Pinpoint the cell where the given text exists, returning its (x, y) midpoint coordinate. 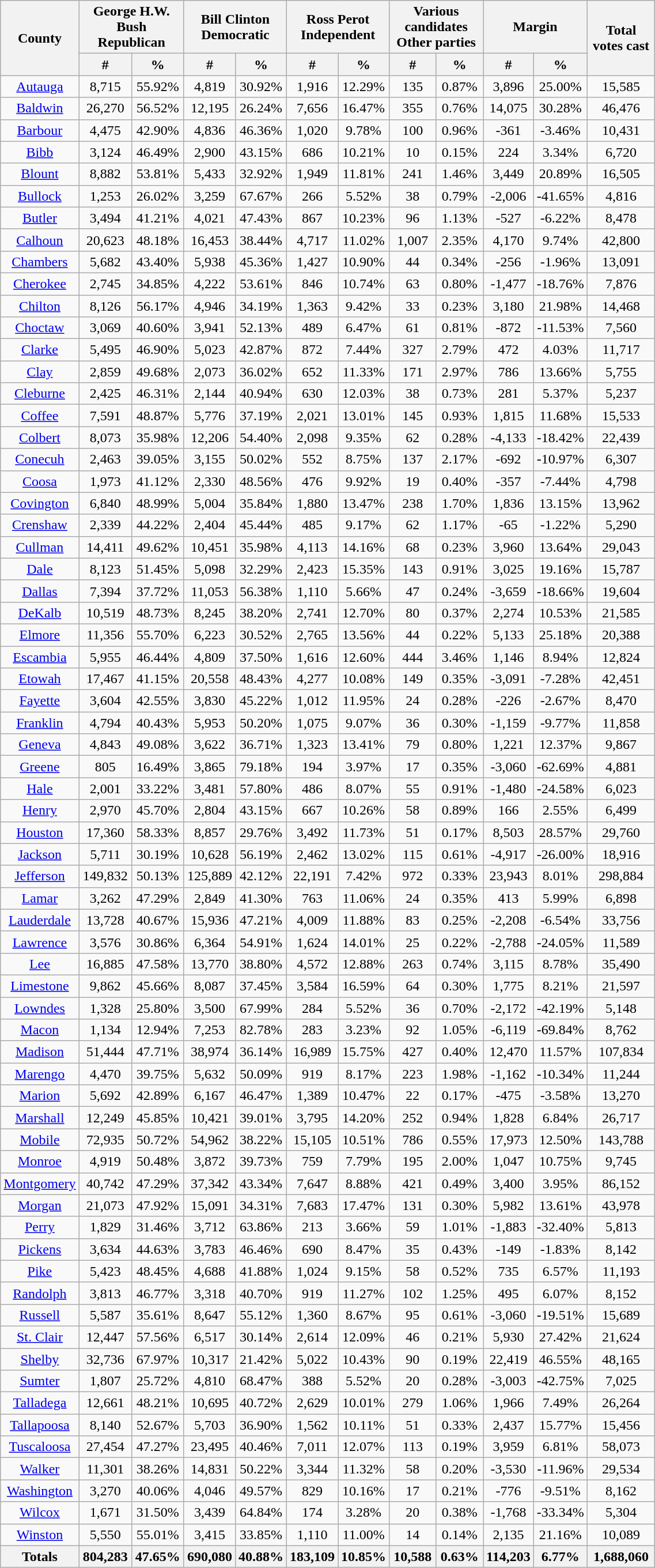
Lauderdale (40, 920)
40.46% (260, 1447)
804,283 (105, 1556)
11,053 (210, 591)
46,476 (621, 108)
11.06% (364, 898)
26,264 (621, 1403)
8,245 (210, 613)
10.75% (560, 1162)
12.29% (364, 86)
82.78% (260, 1030)
21,624 (621, 1337)
9.07% (364, 723)
3,872 (210, 1162)
-1,159 (509, 723)
14,831 (210, 1469)
2,849 (210, 898)
35 (412, 1249)
9.35% (364, 438)
48.99% (158, 503)
0.70% (460, 1008)
213 (312, 1227)
0.87% (460, 86)
Clay (40, 372)
171 (412, 372)
St. Clair (40, 1337)
1,688,060 (621, 1556)
10,628 (210, 854)
3,262 (105, 898)
53.81% (158, 174)
46.44% (158, 657)
12,824 (621, 657)
11,356 (105, 635)
1.13% (460, 218)
Houston (40, 832)
13.61% (560, 1205)
-226 (509, 701)
867 (312, 218)
30.28% (560, 108)
5,022 (312, 1359)
-692 (509, 459)
Various candidatesOther parties (437, 27)
Macon (40, 1030)
20,623 (105, 240)
0.52% (460, 1271)
Talladega (40, 1403)
5,692 (105, 1096)
5,237 (621, 394)
9.78% (364, 130)
8,882 (105, 174)
41.21% (158, 218)
630 (312, 394)
421 (412, 1183)
6,840 (105, 503)
1,363 (312, 306)
735 (509, 1271)
-9.51% (560, 1491)
11.57% (560, 1052)
Tuscaloosa (40, 1447)
223 (412, 1074)
Marengo (40, 1074)
1,966 (509, 1403)
10.16% (364, 1491)
14,075 (509, 108)
3,634 (105, 1249)
29,760 (621, 832)
4,819 (210, 86)
16,453 (210, 240)
38.20% (260, 613)
George H.W. BushRepublican (131, 27)
11,717 (621, 350)
3.66% (364, 1227)
3,622 (210, 745)
-6.54% (560, 920)
-149 (509, 1249)
90 (412, 1359)
30.52% (260, 635)
7,560 (621, 328)
107,834 (621, 1052)
7,394 (105, 591)
8,478 (621, 218)
3,180 (509, 306)
22,419 (509, 1359)
Cullman (40, 547)
8,126 (105, 306)
-62.69% (560, 767)
0.38% (460, 1513)
1,323 (312, 745)
-1,477 (509, 284)
54,962 (210, 1140)
67.67% (260, 196)
1,829 (105, 1227)
1.17% (460, 525)
5,290 (621, 525)
13,091 (621, 262)
47.65% (158, 1556)
1,007 (412, 240)
45.70% (158, 811)
92 (412, 1030)
16,989 (312, 1052)
143,788 (621, 1140)
25.00% (560, 86)
3,492 (312, 832)
11.32% (364, 1469)
2,614 (312, 1337)
46.46% (260, 1249)
4,836 (210, 130)
0.79% (460, 196)
1,146 (509, 657)
2,804 (210, 811)
48,165 (621, 1359)
13.15% (560, 503)
34.19% (260, 306)
3,115 (509, 964)
40.60% (158, 328)
48.87% (158, 416)
4,113 (312, 547)
6,023 (621, 789)
40.06% (158, 1491)
46.77% (158, 1293)
42.89% (158, 1096)
10.21% (364, 152)
22,439 (621, 438)
50.20% (260, 723)
7.79% (364, 1162)
-2,172 (509, 1008)
15.35% (364, 569)
19.16% (560, 569)
-18.76% (560, 284)
3,259 (210, 196)
1.25% (460, 1293)
-10.34% (560, 1074)
11.81% (364, 174)
15,091 (210, 1205)
County (40, 38)
50.13% (158, 876)
5,004 (210, 503)
8,470 (621, 701)
Calhoun (40, 240)
27.42% (560, 1337)
59 (412, 1227)
4,475 (105, 130)
Choctaw (40, 328)
3.23% (364, 1030)
16.59% (364, 986)
1,949 (312, 174)
12.50% (560, 1140)
-7.44% (560, 481)
25.80% (158, 1008)
50.48% (158, 1162)
5,703 (210, 1425)
0.74% (460, 964)
2,765 (312, 635)
2,745 (105, 284)
7.42% (364, 876)
47 (412, 591)
54.40% (260, 438)
3,813 (105, 1293)
15,936 (210, 920)
-4,133 (509, 438)
32,736 (105, 1359)
79 (412, 745)
2,859 (105, 372)
-1,162 (509, 1074)
23,943 (509, 876)
-42.19% (560, 1008)
1,047 (509, 1162)
25 (412, 942)
6.84% (560, 1118)
64 (412, 986)
3,449 (509, 174)
48.21% (158, 1403)
12.07% (364, 1447)
48.56% (260, 481)
14 (412, 1535)
29.76% (260, 832)
21,585 (621, 613)
39.73% (260, 1162)
36.90% (260, 1425)
6,898 (621, 898)
26.02% (158, 196)
79.18% (260, 767)
0.96% (460, 130)
3,960 (509, 547)
46.31% (158, 394)
8,503 (509, 832)
36.14% (260, 1052)
Margin (536, 27)
DeKalb (40, 613)
Dallas (40, 591)
489 (312, 328)
9.92% (364, 481)
Dale (40, 569)
Colbert (40, 438)
8.94% (560, 657)
10,317 (210, 1359)
15,689 (621, 1315)
44.22% (158, 525)
40.88% (260, 1556)
13.66% (560, 372)
15.77% (560, 1425)
1,075 (312, 723)
48.18% (158, 240)
14,411 (105, 547)
Bullock (40, 196)
9.42% (364, 306)
3.28% (364, 1513)
Conecuh (40, 459)
80 (412, 613)
5,304 (621, 1513)
12,206 (210, 438)
64.84% (260, 1513)
1,973 (105, 481)
486 (312, 789)
Baldwin (40, 108)
2.17% (460, 459)
3,941 (210, 328)
14,468 (621, 306)
Total votes cast (621, 38)
2.97% (460, 372)
113 (412, 1447)
3,415 (210, 1535)
68.47% (260, 1381)
4,277 (312, 679)
-776 (509, 1491)
37.45% (260, 986)
Jefferson (40, 876)
-19.51% (560, 1315)
10.11% (364, 1425)
6,223 (210, 635)
252 (412, 1118)
0.24% (460, 591)
1,880 (312, 503)
Butler (40, 218)
35.61% (158, 1315)
472 (509, 350)
15,585 (621, 86)
5.99% (560, 898)
17.47% (364, 1205)
2,404 (210, 525)
1,828 (509, 1118)
Marion (40, 1096)
-18.42% (560, 438)
11.73% (364, 832)
1,775 (509, 986)
-3.46% (560, 130)
39.05% (158, 459)
11.68% (560, 416)
5.66% (364, 591)
Etowah (40, 679)
-9.77% (560, 723)
829 (312, 1491)
15,533 (621, 416)
6,517 (210, 1337)
115 (412, 854)
4,717 (312, 240)
-2.67% (560, 701)
13,270 (621, 1096)
485 (312, 525)
281 (509, 394)
6.47% (364, 328)
-26.00% (560, 854)
46.90% (158, 350)
-11.96% (560, 1469)
690 (312, 1249)
4,798 (621, 481)
2.00% (460, 1162)
11,244 (621, 1074)
1,616 (312, 657)
31.50% (158, 1513)
145 (412, 416)
283 (312, 1030)
Cleburne (40, 394)
166 (509, 811)
16.47% (364, 108)
Clarke (40, 350)
17,973 (509, 1140)
7,025 (621, 1381)
-6.22% (560, 218)
1,221 (509, 745)
5,423 (105, 1271)
2,330 (210, 481)
100 (412, 130)
Jackson (40, 854)
-65 (509, 525)
135 (412, 86)
-527 (509, 218)
5,148 (621, 1008)
54.91% (260, 942)
52.67% (158, 1425)
10,431 (621, 130)
0.63% (460, 1556)
46.36% (260, 130)
15,105 (312, 1140)
15,787 (621, 569)
-3,091 (509, 679)
2,425 (105, 394)
495 (509, 1293)
5,023 (210, 350)
50.02% (260, 459)
2,339 (105, 525)
6.57% (560, 1271)
16,505 (621, 174)
63.86% (260, 1227)
5,711 (105, 854)
49.68% (158, 372)
40.67% (158, 920)
2,098 (312, 438)
25.72% (158, 1381)
Franklin (40, 723)
Lawrence (40, 942)
29,534 (621, 1469)
42,451 (621, 679)
Perry (40, 1227)
8,647 (210, 1315)
0.73% (460, 394)
3,896 (509, 86)
1.70% (460, 503)
388 (312, 1381)
41.15% (158, 679)
30.14% (260, 1337)
11.88% (364, 920)
46.47% (260, 1096)
0.20% (460, 1469)
1.01% (460, 1227)
48.45% (158, 1271)
52.13% (260, 328)
11.02% (364, 240)
3,604 (105, 701)
40.72% (260, 1403)
-3.58% (560, 1096)
83 (412, 920)
16,885 (105, 964)
12,661 (105, 1403)
1,134 (105, 1030)
13.47% (364, 503)
0.55% (460, 1140)
667 (312, 811)
25.18% (560, 635)
143 (412, 569)
10,588 (412, 1556)
Washington (40, 1491)
10.90% (364, 262)
1,012 (312, 701)
2.79% (460, 350)
Randolph (40, 1293)
10.53% (560, 613)
Chambers (40, 262)
872 (312, 350)
Walker (40, 1469)
47.92% (158, 1205)
41.12% (158, 481)
195 (412, 1162)
Pike (40, 1271)
11.00% (364, 1535)
4,919 (105, 1162)
10.47% (364, 1096)
33.85% (260, 1535)
12.60% (364, 657)
19 (412, 481)
47.21% (260, 920)
4,572 (312, 964)
2,900 (210, 152)
22 (412, 1096)
-42.75% (560, 1381)
41.30% (260, 898)
3,439 (210, 1513)
5,930 (509, 1337)
Marshall (40, 1118)
552 (312, 459)
0.49% (460, 1183)
40.43% (158, 723)
Hale (40, 789)
56.19% (260, 854)
8.07% (364, 789)
6.07% (560, 1293)
125,889 (210, 876)
263 (412, 964)
12.09% (364, 1337)
Elmore (40, 635)
686 (312, 152)
42.90% (158, 130)
55.01% (158, 1535)
2.35% (460, 240)
42,800 (621, 240)
Fayette (40, 701)
38.80% (260, 964)
6,167 (210, 1096)
8.17% (364, 1074)
11,301 (105, 1469)
44.63% (158, 1249)
7.44% (364, 350)
55.12% (260, 1315)
-2,208 (509, 920)
11.33% (364, 372)
3,830 (210, 701)
131 (412, 1205)
-1.22% (560, 525)
15,456 (621, 1425)
0.14% (460, 1535)
12,470 (509, 1052)
7,876 (621, 284)
67.97% (158, 1359)
7.49% (560, 1403)
194 (312, 767)
3,318 (210, 1293)
8,762 (621, 1030)
17,467 (105, 679)
49.08% (158, 745)
4,046 (210, 1491)
6,307 (621, 459)
Bill ClintonDemocratic (235, 27)
56.52% (158, 108)
46 (412, 1337)
10,519 (105, 613)
2,001 (105, 789)
12.94% (158, 1030)
Lamar (40, 898)
2,629 (312, 1403)
7,011 (312, 1447)
9.15% (364, 1271)
-1.96% (560, 262)
57.80% (260, 789)
23,495 (210, 1447)
Sumter (40, 1381)
8.47% (364, 1249)
Coosa (40, 481)
Cherokee (40, 284)
-1,883 (509, 1227)
13.41% (364, 745)
14.16% (364, 547)
20,388 (621, 635)
1.46% (460, 174)
5,632 (210, 1074)
32.92% (260, 174)
-4,917 (509, 854)
6.81% (560, 1447)
-32.40% (560, 1227)
1,624 (312, 942)
3,025 (509, 569)
4,688 (210, 1271)
8.78% (560, 964)
5,433 (210, 174)
3,124 (105, 152)
Barbour (40, 130)
67.99% (260, 1008)
3.97% (364, 767)
12,249 (105, 1118)
4.03% (560, 350)
8,142 (621, 1249)
Morgan (40, 1205)
174 (312, 1513)
3,400 (509, 1183)
Covington (40, 503)
38.44% (260, 240)
36.71% (260, 745)
51.45% (158, 569)
7,647 (312, 1183)
183,109 (312, 1556)
26.24% (260, 108)
57.56% (158, 1337)
Monroe (40, 1162)
20,558 (210, 679)
Lowndes (40, 1008)
45.36% (260, 262)
Greene (40, 767)
Mobile (40, 1140)
11.95% (364, 701)
35,490 (621, 964)
37.19% (260, 416)
21.42% (260, 1359)
0.81% (460, 328)
9,862 (105, 986)
5,953 (210, 723)
37,342 (210, 1183)
17,360 (105, 832)
238 (412, 503)
13,962 (621, 503)
56.38% (260, 591)
10 (412, 152)
-33.34% (560, 1513)
47.58% (158, 964)
-357 (509, 481)
13.01% (364, 416)
-3,530 (509, 1469)
2,073 (210, 372)
114,203 (509, 1556)
1,427 (312, 262)
3,069 (105, 328)
13.56% (364, 635)
4,809 (210, 657)
3,155 (210, 459)
759 (312, 1162)
38.22% (260, 1140)
86,152 (621, 1183)
-361 (509, 130)
9.17% (364, 525)
2.55% (560, 811)
49.62% (158, 547)
690,080 (210, 1556)
10.23% (364, 218)
10,451 (210, 547)
4,470 (105, 1074)
1,024 (312, 1271)
1,253 (105, 196)
-11.53% (560, 328)
45.44% (260, 525)
48.43% (260, 679)
Winston (40, 1535)
-1,480 (509, 789)
7,683 (312, 1205)
2,135 (509, 1535)
49.57% (260, 1491)
42.12% (260, 876)
10.26% (364, 811)
47.43% (260, 218)
10.43% (364, 1359)
5,938 (210, 262)
8,087 (210, 986)
4,881 (621, 767)
-1.83% (560, 1249)
40.70% (260, 1293)
Tallapoosa (40, 1425)
652 (312, 372)
42.87% (260, 350)
8,073 (105, 438)
50.09% (260, 1074)
21,597 (621, 986)
Lee (40, 964)
5.37% (560, 394)
12.37% (560, 745)
47.27% (158, 1447)
5,755 (621, 372)
0.76% (460, 108)
39.01% (260, 1118)
4,816 (621, 196)
Bibb (40, 152)
12.70% (364, 613)
Madison (40, 1052)
Ross PerotIndependent (338, 27)
Chilton (40, 306)
805 (105, 767)
137 (412, 459)
149 (412, 679)
1,360 (312, 1315)
3,584 (312, 986)
63 (412, 284)
3,865 (210, 767)
Wilcox (40, 1513)
-24.58% (560, 789)
0.15% (460, 152)
21.16% (560, 1535)
13.64% (560, 547)
2,144 (210, 394)
1,389 (312, 1096)
4,021 (210, 218)
32.29% (260, 569)
12,447 (105, 1337)
-18.66% (560, 591)
21,073 (105, 1205)
9,745 (621, 1162)
1.06% (460, 1403)
2,970 (105, 811)
58.33% (158, 832)
298,884 (621, 876)
50.22% (260, 1469)
40.94% (260, 394)
5,682 (105, 262)
4,222 (210, 284)
Coffee (40, 416)
427 (412, 1052)
0.43% (460, 1249)
6,364 (210, 942)
4,946 (210, 306)
6,720 (621, 152)
20.89% (560, 174)
-41.65% (560, 196)
61 (412, 328)
10.51% (364, 1140)
55 (412, 789)
28.57% (560, 832)
12,195 (210, 108)
5,955 (105, 657)
Autauga (40, 86)
5,776 (210, 416)
476 (312, 481)
18,916 (621, 854)
3,270 (105, 1491)
7,253 (210, 1030)
34.85% (158, 284)
4,009 (312, 920)
5,550 (105, 1535)
2,741 (312, 613)
45.66% (158, 986)
21.98% (560, 306)
46.55% (560, 1359)
-1,768 (509, 1513)
3.34% (560, 152)
Crenshaw (40, 525)
55.92% (158, 86)
1,807 (105, 1381)
2,274 (509, 613)
33,756 (621, 920)
3.46% (460, 657)
1,328 (105, 1008)
-6,119 (509, 1030)
14.20% (364, 1118)
3,783 (210, 1249)
0.94% (460, 1118)
10,421 (210, 1118)
37.50% (260, 657)
3,959 (509, 1447)
5,587 (105, 1315)
5,982 (509, 1205)
3,344 (312, 1469)
3,481 (210, 789)
2,423 (312, 569)
0.25% (460, 920)
3,494 (105, 218)
8,123 (105, 569)
Geneva (40, 745)
11,858 (621, 723)
3,500 (210, 1008)
-2,006 (509, 196)
5,098 (210, 569)
40,742 (105, 1183)
0.93% (460, 416)
8,715 (105, 86)
1,671 (105, 1513)
30.86% (158, 942)
3,576 (105, 942)
10.01% (364, 1403)
1,836 (509, 503)
26,717 (621, 1118)
327 (412, 350)
27,454 (105, 1447)
0.34% (460, 262)
13,770 (210, 964)
0.37% (460, 613)
47.71% (158, 1052)
Russell (40, 1315)
-69.84% (560, 1030)
51,444 (105, 1052)
55.70% (158, 635)
-24.05% (560, 942)
-2,788 (509, 942)
12.88% (364, 964)
-3,659 (509, 591)
1,815 (509, 416)
6,499 (621, 811)
34.31% (260, 1205)
13,728 (105, 920)
2,463 (105, 459)
224 (509, 152)
846 (312, 284)
33.22% (158, 789)
Pickens (40, 1249)
9,867 (621, 745)
10,089 (621, 1535)
8.88% (364, 1183)
8,162 (621, 1491)
36.02% (260, 372)
43.40% (158, 262)
1,916 (312, 86)
102 (412, 1293)
96 (412, 218)
284 (312, 1008)
16.49% (158, 767)
43.34% (260, 1183)
95 (412, 1315)
37.72% (158, 591)
1.98% (460, 1074)
8,857 (210, 832)
14.01% (364, 942)
279 (412, 1403)
19,604 (621, 591)
10,695 (210, 1403)
11,193 (621, 1271)
Shelby (40, 1359)
8.75% (364, 459)
3.95% (560, 1183)
Totals (40, 1556)
-256 (509, 262)
7,591 (105, 416)
Blount (40, 174)
41.88% (260, 1271)
2,437 (509, 1425)
Montgomery (40, 1183)
13.02% (364, 854)
42.55% (158, 701)
46.49% (158, 152)
22,191 (312, 876)
43,978 (621, 1205)
-475 (509, 1096)
53.61% (260, 284)
5,495 (105, 350)
30.19% (158, 854)
8.01% (560, 876)
48.73% (158, 613)
3,795 (312, 1118)
15.75% (364, 1052)
8.67% (364, 1315)
1,562 (312, 1425)
11.27% (364, 1293)
8,140 (105, 1425)
11,589 (621, 942)
1,020 (312, 130)
26,270 (105, 108)
30.92% (260, 86)
10.85% (364, 1556)
2,462 (312, 854)
45.85% (158, 1118)
39.75% (158, 1074)
444 (412, 657)
45.22% (260, 701)
3,712 (210, 1227)
Escambia (40, 657)
413 (509, 898)
31.46% (158, 1227)
29,043 (621, 547)
0.89% (460, 811)
10.08% (364, 679)
38.26% (158, 1469)
72,935 (105, 1140)
9.74% (560, 240)
4,843 (105, 745)
-872 (509, 328)
10.74% (364, 284)
-3,003 (509, 1381)
Limestone (40, 986)
7,656 (312, 108)
12.03% (364, 394)
58,073 (621, 1447)
56.17% (158, 306)
-10.97% (560, 459)
33 (412, 306)
355 (412, 108)
241 (412, 174)
8,152 (621, 1293)
5,133 (509, 635)
6.77% (560, 1556)
8.21% (560, 986)
38,974 (210, 1052)
Henry (40, 811)
35.84% (260, 503)
2,021 (312, 416)
4,810 (210, 1381)
-7.28% (560, 679)
5,813 (621, 1227)
763 (312, 898)
266 (312, 196)
1.05% (460, 1030)
972 (412, 876)
50.72% (158, 1140)
149,832 (105, 876)
68 (412, 547)
4,794 (105, 723)
4,170 (509, 240)
